Return (x, y) of the center of cell containing provided text 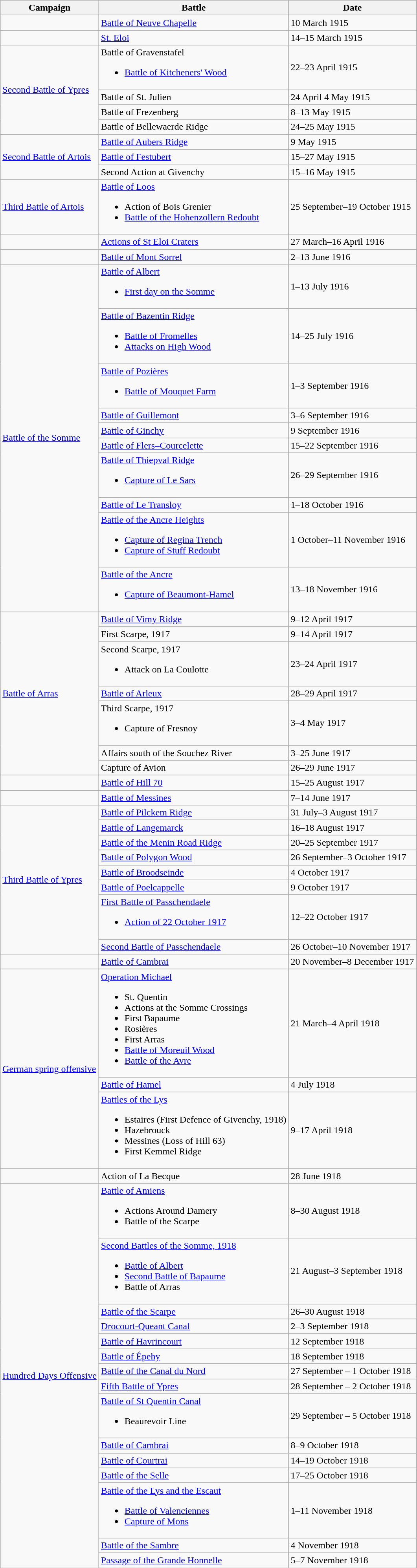
14–19 October 1918 (352, 1460)
Fifth Battle of Ypres (193, 1386)
26–30 August 1918 (352, 1312)
St. Eloi (193, 38)
7–14 June 1917 (352, 798)
Battles of the LysEstaires (First Defence of Givenchy, 1918)HazebrouckMessines (Loss of Hill 63)First Kemmel Ridge (193, 1130)
20 November–8 December 1917 (352, 962)
Actions of St Eloi Craters (193, 242)
Second Battle of Passchendaele (193, 947)
Affairs south of the Souchez River (193, 753)
Battle of Bellewaerde Ridge (193, 127)
Second Battles of the Somme, 1918Battle of AlbertSecond Battle of BapaumeBattle of Arras (193, 1271)
1–13 July 1916 (352, 287)
27 March–16 April 1916 (352, 242)
Hundred Days Offensive (50, 1376)
8–13 May 1915 (352, 112)
Battle of Hamel (193, 1084)
Battle of Neuve Chapelle (193, 23)
9 September 1916 (352, 430)
Date (352, 8)
Battle (193, 8)
26 October–10 November 1917 (352, 947)
Battle of Flers–Courcelette (193, 445)
1–18 October 1916 (352, 505)
Battle of Frezenberg (193, 112)
Battle of the Ancre HeightsCapture of Regina TrenchCapture of Stuff Redoubt (193, 540)
Drocourt-Queant Canal (193, 1326)
Battle of PozièresBattle of Mouquet Farm (193, 386)
9 May 1915 (352, 142)
4 July 1918 (352, 1084)
10 March 1915 (352, 23)
Second Battle of Ypres (50, 90)
14–25 July 1916 (352, 336)
Third Battle of Ypres (50, 880)
13–18 November 1916 (352, 589)
Second Scarpe, 1917Attack on La Coulotte (193, 664)
15–22 September 1916 (352, 445)
Battle of the Selle (193, 1475)
Battle of the AncreCapture of Beaumont-Hamel (193, 589)
Battle of Arras (50, 693)
Battle of GravenstafelBattle of Kitcheners' Wood (193, 68)
Battle of Bazentin RidgeBattle of FromellesAttacks on High Wood (193, 336)
3–4 May 1917 (352, 723)
Battle of Ginchy (193, 430)
Battle of Thiepval RidgeCapture of Le Sars (193, 475)
Battle of Polygon Wood (193, 857)
29 September – 5 October 1918 (352, 1416)
German spring offensive (50, 1068)
Action of La Becque (193, 1176)
Battle of Havrincourt (193, 1341)
21 August–3 September 1918 (352, 1271)
First Battle of PasschendaeleAction of 22 October 1917 (193, 917)
Battle of AlbertFirst day on the Somme (193, 287)
28–29 April 1917 (352, 693)
14–15 March 1915 (352, 38)
Battle of Pilckem Ridge (193, 813)
28 June 1918 (352, 1176)
Battle of St. Julien (193, 97)
2–13 June 1916 (352, 256)
Second Battle of Artois (50, 157)
Passage of the Grande Honnelle (193, 1560)
Battle of Poelcappelle (193, 887)
24 April 4 May 1915 (352, 97)
4 October 1917 (352, 872)
Battle of the Lys and the EscautBattle of ValenciennesCapture of Mons (193, 1510)
Battle of Le Transloy (193, 505)
Battle of Langemarck (193, 828)
Battle of Épehy (193, 1356)
Battle of Arleux (193, 693)
Third Scarpe, 1917Capture of Fresnoy (193, 723)
26 September–3 October 1917 (352, 857)
21 March–4 April 1918 (352, 1023)
Third Battle of Artois (50, 207)
Operation MichaelSt. QuentinActions at the Somme CrossingsFirst BapaumeRosièresFirst ArrasBattle of Moreuil WoodBattle of the Avre (193, 1023)
First Scarpe, 1917 (193, 634)
1–11 November 1918 (352, 1510)
18 September 1918 (352, 1356)
9–17 April 1918 (352, 1130)
Battle of the Sambre (193, 1545)
15–27 May 1915 (352, 157)
Battle of Messines (193, 798)
5–7 November 1918 (352, 1560)
3–25 June 1917 (352, 753)
Campaign (50, 8)
Second Action at Givenchy (193, 172)
9–14 April 1917 (352, 634)
Battle of the Somme (50, 438)
28 September – 2 October 1918 (352, 1386)
12–22 October 1917 (352, 917)
24–25 May 1915 (352, 127)
Battle of Vimy Ridge (193, 619)
Battle of St Quentin CanalBeaurevoir Line (193, 1416)
Battle of Festubert (193, 157)
Battle of Broodseinde (193, 872)
27 September – 1 October 1918 (352, 1371)
4 November 1918 (352, 1545)
15–16 May 1915 (352, 172)
1 October–11 November 1916 (352, 540)
9 October 1917 (352, 887)
16–18 August 1917 (352, 828)
Battle of the Scarpe (193, 1312)
Battle of Guillemont (193, 416)
22–23 April 1915 (352, 68)
31 July–3 August 1917 (352, 813)
23–24 April 1917 (352, 664)
Battle of the Canal du Nord (193, 1371)
Battle of Courtrai (193, 1460)
8–30 August 1918 (352, 1211)
Battle of Mont Sorrel (193, 256)
12 September 1918 (352, 1341)
Battle of Hill 70 (193, 783)
3–6 September 1916 (352, 416)
Battle of the Menin Road Ridge (193, 843)
20–25 September 1917 (352, 843)
15–25 August 1917 (352, 783)
9–12 April 1917 (352, 619)
1–3 September 1916 (352, 386)
8–9 October 1918 (352, 1445)
2–3 September 1918 (352, 1326)
17–25 October 1918 (352, 1475)
26–29 June 1917 (352, 768)
Battle of Aubers Ridge (193, 142)
Battle of LoosAction of Bois GrenierBattle of the Hohenzollern Redoubt (193, 207)
Battle of AmiensActions Around DameryBattle of the Scarpe (193, 1211)
25 September–19 October 1915 (352, 207)
26–29 September 1916 (352, 475)
Capture of Avion (193, 768)
